Determine the [x, y] coordinate at the center of the cell enclosing the given text.  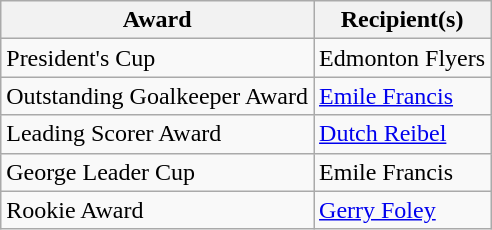
Leading Scorer Award [158, 134]
Outstanding Goalkeeper Award [158, 96]
Edmonton Flyers [402, 58]
President's Cup [158, 58]
Rookie Award [158, 210]
Award [158, 20]
George Leader Cup [158, 172]
Dutch Reibel [402, 134]
Recipient(s) [402, 20]
Gerry Foley [402, 210]
